Extract the (x, y) coordinate from the center of the cell holding the provided text.  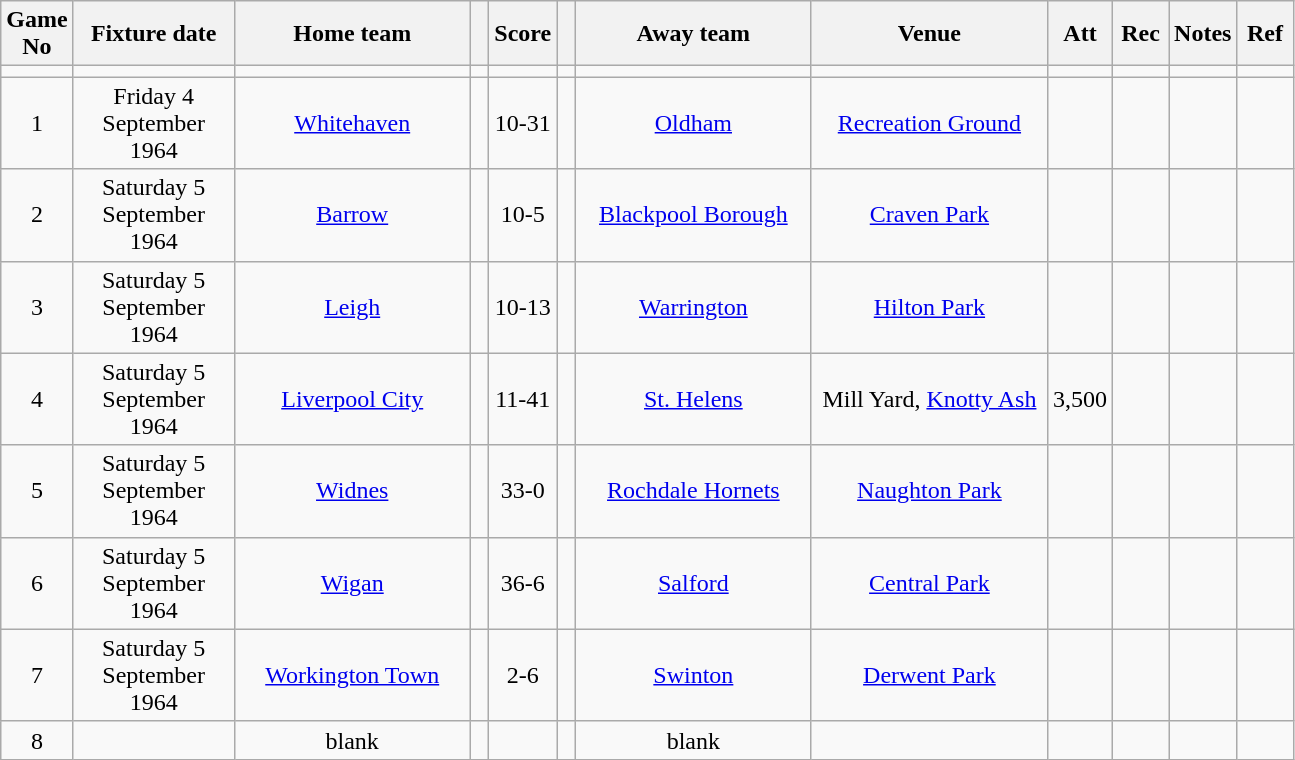
Att (1080, 34)
Game No (37, 34)
Workington Town (352, 675)
Hilton Park (929, 307)
Wigan (352, 583)
Craven Park (929, 215)
Away team (693, 34)
Blackpool Borough (693, 215)
Warrington (693, 307)
10-13 (523, 307)
Home team (352, 34)
Venue (929, 34)
Naughton Park (929, 491)
10-5 (523, 215)
Rec (1141, 34)
Liverpool City (352, 399)
Salford (693, 583)
Oldham (693, 123)
Whitehaven (352, 123)
Friday 4 September 1964 (154, 123)
Barrow (352, 215)
Recreation Ground (929, 123)
Ref (1265, 34)
Rochdale Hornets (693, 491)
3 (37, 307)
Widnes (352, 491)
Leigh (352, 307)
6 (37, 583)
7 (37, 675)
2-6 (523, 675)
Notes (1203, 34)
2 (37, 215)
1 (37, 123)
11-41 (523, 399)
Swinton (693, 675)
36-6 (523, 583)
8 (37, 740)
Fixture date (154, 34)
Central Park (929, 583)
Score (523, 34)
4 (37, 399)
33-0 (523, 491)
5 (37, 491)
Derwent Park (929, 675)
St. Helens (693, 399)
3,500 (1080, 399)
10-31 (523, 123)
Mill Yard, Knotty Ash (929, 399)
